Output the (X, Y) coordinate of the center of the cell containing the given text.  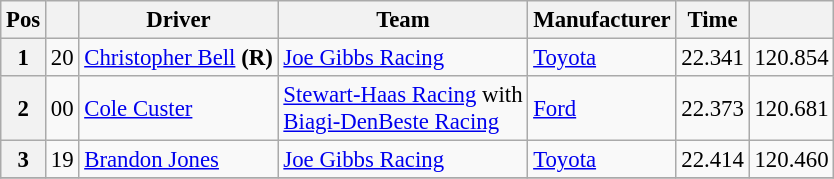
22.414 (712, 160)
3 (24, 160)
Manufacturer (602, 20)
19 (62, 160)
120.681 (792, 108)
Stewart-Haas Racing with Biagi-DenBeste Racing (403, 108)
22.373 (712, 108)
Team (403, 20)
1 (24, 58)
120.460 (792, 160)
Cole Custer (178, 108)
120.854 (792, 58)
Christopher Bell (R) (178, 58)
Time (712, 20)
Driver (178, 20)
Ford (602, 108)
20 (62, 58)
2 (24, 108)
22.341 (712, 58)
00 (62, 108)
Brandon Jones (178, 160)
Pos (24, 20)
